Determine the (X, Y) coordinate at the center of the cell enclosing the given text.  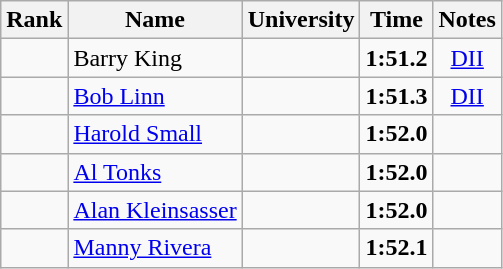
Name (155, 20)
Harold Small (155, 134)
Al Tonks (155, 172)
Manny Rivera (155, 248)
1:52.1 (396, 248)
University (301, 20)
1:51.2 (396, 58)
1:51.3 (396, 96)
Notes (467, 20)
Rank (34, 20)
Alan Kleinsasser (155, 210)
Barry King (155, 58)
Time (396, 20)
Bob Linn (155, 96)
